Return the [X, Y] coordinate for the center point of the cell that contains the specified text.  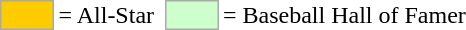
= All-Star [106, 15]
